Find where the given text appears and provide that cell's center as [x, y] coordinate. 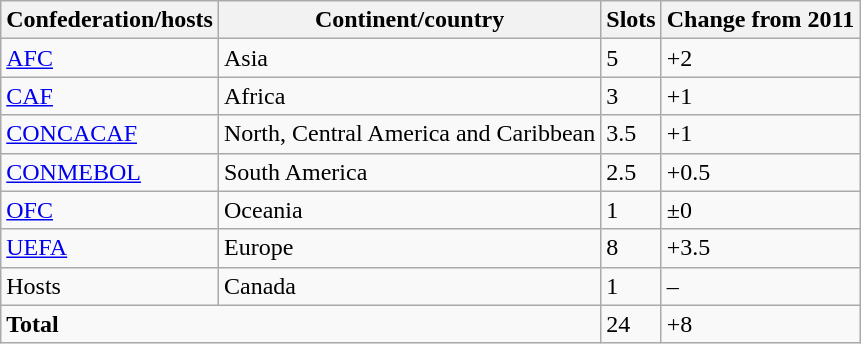
Asia [409, 58]
+3.5 [760, 248]
OFC [110, 210]
Change from 2011 [760, 20]
South America [409, 172]
+0.5 [760, 172]
+8 [760, 324]
Slots [631, 20]
CONCACAF [110, 134]
Europe [409, 248]
+2 [760, 58]
Hosts [110, 286]
– [760, 286]
±0 [760, 210]
Confederation/hosts [110, 20]
3.5 [631, 134]
5 [631, 58]
North, Central America and Caribbean [409, 134]
Canada [409, 286]
UEFA [110, 248]
Oceania [409, 210]
Africa [409, 96]
2.5 [631, 172]
3 [631, 96]
CONMEBOL [110, 172]
24 [631, 324]
CAF [110, 96]
AFC [110, 58]
Continent/country [409, 20]
8 [631, 248]
Total [301, 324]
